Locate the cell with the specified text and output its [X, Y] center coordinate. 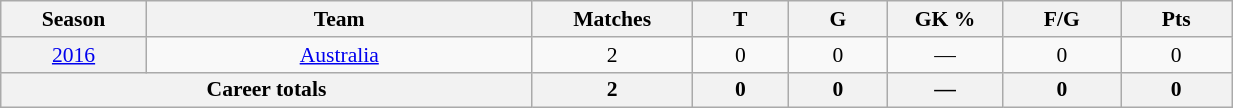
Career totals [266, 90]
T [740, 19]
Pts [1176, 19]
Australia [339, 55]
Team [339, 19]
G [838, 19]
F/G [1062, 19]
Matches [612, 19]
2016 [74, 55]
Season [74, 19]
GK % [945, 19]
